Scan for the cell matching the given text and deliver its (X, Y) coordinate at center. 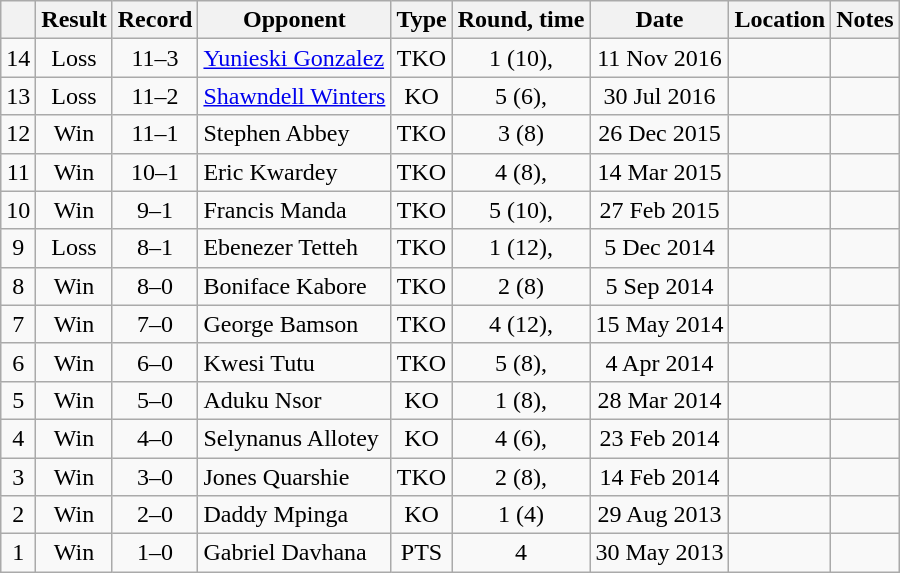
26 Dec 2015 (660, 134)
4–0 (155, 438)
1–0 (155, 553)
6 (18, 362)
13 (18, 96)
Eric Kwardey (294, 172)
Location (780, 20)
Type (422, 20)
6–0 (155, 362)
30 Jul 2016 (660, 96)
3 (8) (521, 134)
9–1 (155, 210)
4 (8), (521, 172)
5–0 (155, 400)
Shawndell Winters (294, 96)
9 (18, 248)
4 (12), (521, 324)
1 (10), (521, 58)
4 (6), (521, 438)
Kwesi Tutu (294, 362)
Round, time (521, 20)
30 May 2013 (660, 553)
George Bamson (294, 324)
28 Mar 2014 (660, 400)
5 (18, 400)
2 (8), (521, 477)
11 Nov 2016 (660, 58)
Ebenezer Tetteh (294, 248)
Boniface Kabore (294, 286)
5 Dec 2014 (660, 248)
3 (18, 477)
Selynanus Allotey (294, 438)
Stephen Abbey (294, 134)
29 Aug 2013 (660, 515)
1 (12), (521, 248)
7–0 (155, 324)
3–0 (155, 477)
27 Feb 2015 (660, 210)
Opponent (294, 20)
Gabriel Davhana (294, 553)
8–1 (155, 248)
Notes (865, 20)
Date (660, 20)
1 (4) (521, 515)
2 (18, 515)
11–1 (155, 134)
Yunieski Gonzalez (294, 58)
15 May 2014 (660, 324)
11 (18, 172)
PTS (422, 553)
Daddy Mpinga (294, 515)
Record (155, 20)
Jones Quarshie (294, 477)
14 Feb 2014 (660, 477)
8–0 (155, 286)
7 (18, 324)
11–3 (155, 58)
Result (74, 20)
5 (8), (521, 362)
5 Sep 2014 (660, 286)
8 (18, 286)
10 (18, 210)
1 (18, 553)
23 Feb 2014 (660, 438)
Aduku Nsor (294, 400)
1 (8), (521, 400)
5 (10), (521, 210)
Francis Manda (294, 210)
2–0 (155, 515)
10–1 (155, 172)
2 (8) (521, 286)
12 (18, 134)
11–2 (155, 96)
14 (18, 58)
14 Mar 2015 (660, 172)
4 Apr 2014 (660, 362)
5 (6), (521, 96)
